From the cell containing the given text, extract its center point as (x, y) coordinate. 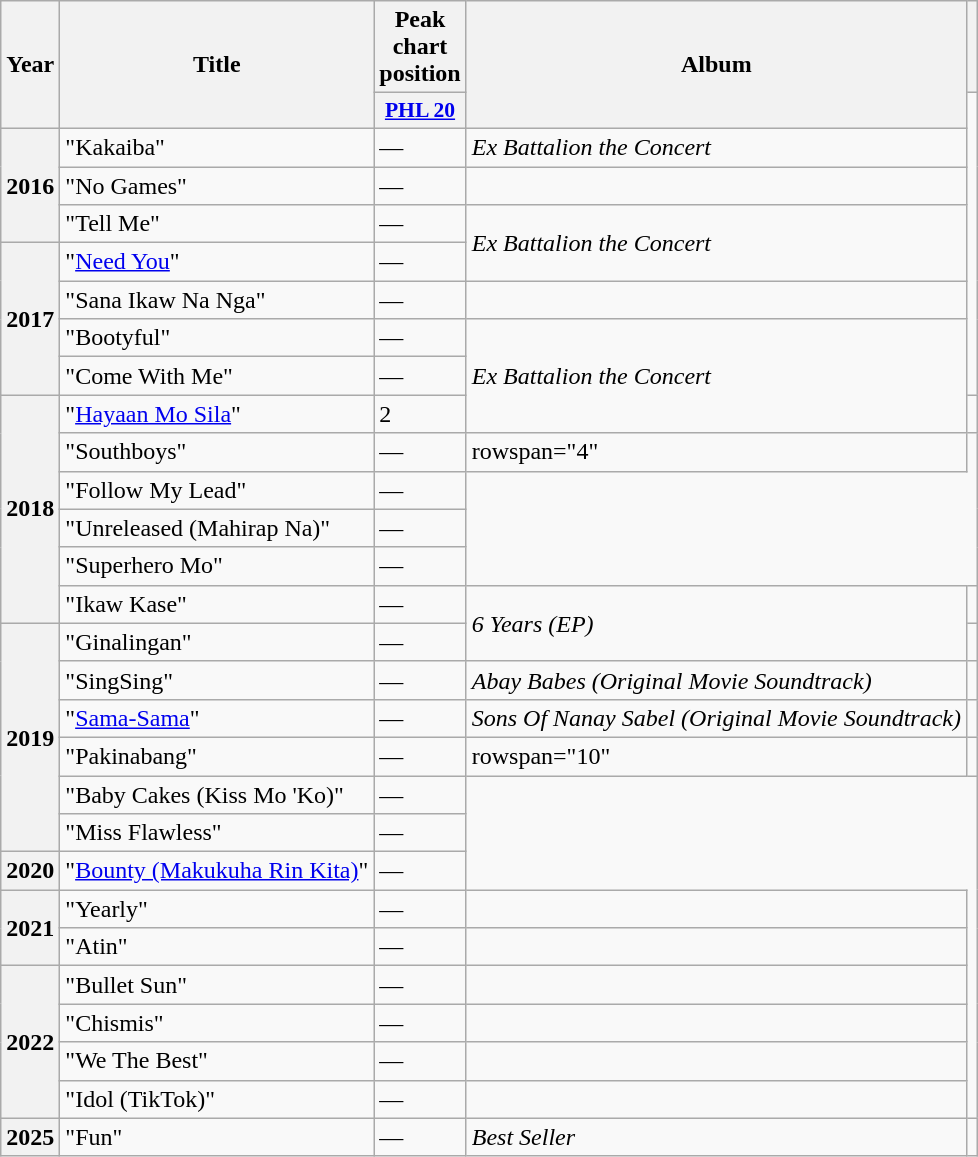
2017 (30, 319)
2019 (30, 737)
"Ikaw Kase" (217, 604)
"Miss Flawless" (217, 833)
2018 (30, 509)
"Chismis" (217, 1023)
Year (30, 65)
"Atin" (217, 947)
"Come With Me" (217, 376)
"Bootyful" (217, 338)
Sons Of Nanay Sabel (Original Movie Soundtrack) (716, 718)
2020 (30, 871)
PHL 20 (420, 111)
rowspan="4" (716, 452)
"Bounty (Makukuha Rin Kita)" (217, 871)
"We The Best" (217, 1061)
"No Games" (217, 185)
"Sana Ikaw Na Nga" (217, 300)
"Tell Me" (217, 224)
6 Years (EP) (716, 623)
"Unreleased (Mahirap Na)" (217, 528)
"Ginalingan" (217, 642)
2021 (30, 928)
Abay Babes (Original Movie Soundtrack) (716, 680)
"Kakaiba" (217, 147)
rowspan="10" (716, 756)
"Hayaan Mo Sila" (217, 414)
"Pakinabang" (217, 756)
2022 (30, 1042)
2025 (30, 1137)
"SingSing" (217, 680)
"Need You" (217, 262)
"Follow My Lead" (217, 490)
"Yearly" (217, 909)
Album (716, 65)
"Bullet Sun" (217, 985)
Best Seller (716, 1137)
Title (217, 65)
"Baby Cakes (Kiss Mo 'Ko)" (217, 795)
"Superhero Mo" (217, 566)
2016 (30, 185)
2 (420, 414)
"Sama-Sama" (217, 718)
"Fun" (217, 1137)
"Southboys" (217, 452)
"Idol (TikTok)" (217, 1099)
Peak chart position (420, 47)
